From the cell containing the given text, extract its center point as [x, y] coordinate. 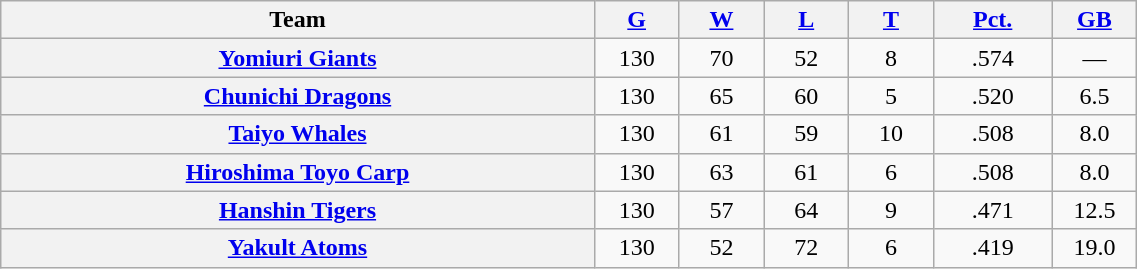
Team [298, 20]
Chunichi Dragons [298, 96]
Pct. [992, 20]
57 [722, 210]
5 [892, 96]
70 [722, 58]
GB [1094, 20]
Taiyo Whales [298, 134]
72 [806, 248]
19.0 [1094, 248]
Hiroshima Toyo Carp [298, 172]
12.5 [1094, 210]
9 [892, 210]
8 [892, 58]
64 [806, 210]
65 [722, 96]
.419 [992, 248]
W [722, 20]
L [806, 20]
.471 [992, 210]
63 [722, 172]
6.5 [1094, 96]
Hanshin Tigers [298, 210]
59 [806, 134]
10 [892, 134]
60 [806, 96]
.574 [992, 58]
Yomiuri Giants [298, 58]
— [1094, 58]
.520 [992, 96]
G [636, 20]
T [892, 20]
Yakult Atoms [298, 248]
